For the text-containing cell, return its midpoint in (X, Y) coordinate format. 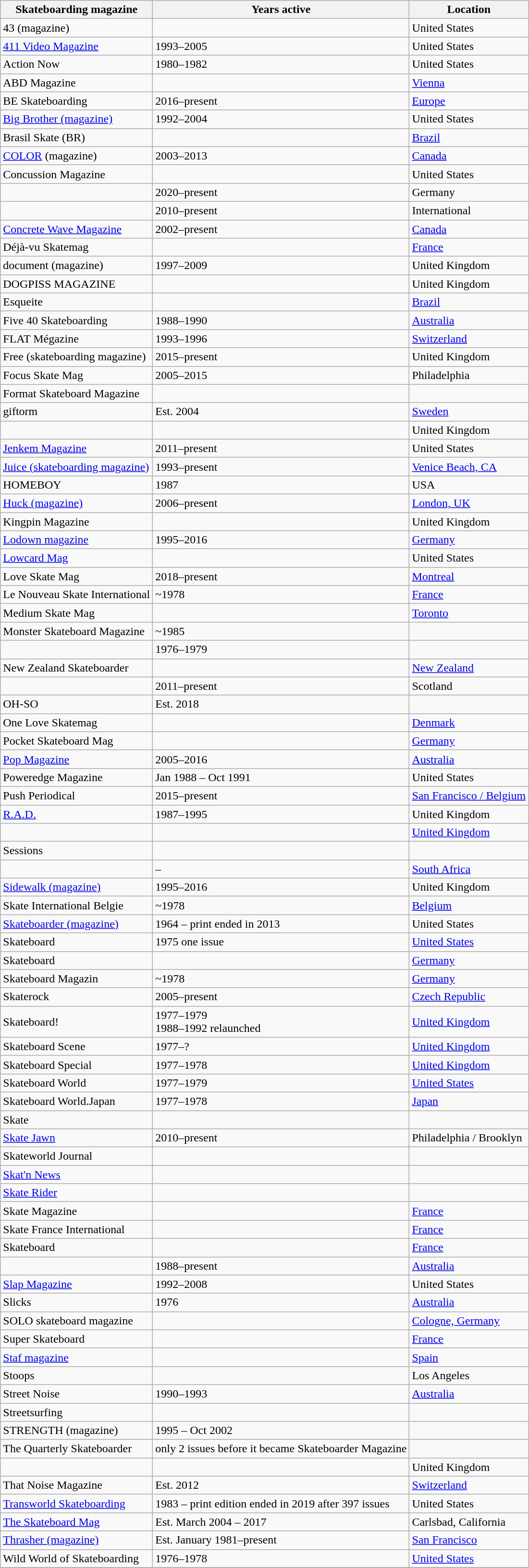
Japan (469, 1101)
Juice (skateboarding magazine) (77, 466)
Streetsurfing (77, 1412)
Staf magazine (77, 1357)
Sessions (77, 851)
Belgium (469, 906)
Le Nouveau Skate International (77, 595)
That Noise Magazine (77, 1485)
Europe (469, 101)
Skateboard World (77, 1083)
1977–19791988–1992 relaunched (281, 1021)
BE Skateboarding (77, 101)
Years active (281, 10)
1983 – print edition ended in 2019 after 397 issues (281, 1504)
SOLO skateboard magazine (77, 1321)
Transworld Skateboarding (77, 1504)
1993–2005 (281, 46)
Skateboarding magazine (77, 10)
Stoops (77, 1375)
San Francisco / Belgium (469, 796)
Vienna (469, 83)
Concussion Magazine (77, 174)
Skate France International (77, 1229)
Pop Magazine (77, 759)
London, UK (469, 503)
Esqueite (77, 302)
Czech Republic (469, 997)
1987 (281, 485)
1993–present (281, 466)
1977–1979 (281, 1083)
Skateboard Scene (77, 1046)
Skat'n News (77, 1175)
Slicks (77, 1302)
Jenkem Magazine (77, 448)
Skateboard World.Japan (77, 1101)
International (469, 210)
Jan 1988 – Oct 1991 (281, 777)
Push Periodical (77, 796)
Skate (77, 1120)
Los Angeles (469, 1375)
Pocket Skateboard Mag (77, 741)
COLOR (magazine) (77, 156)
FLAT Mégazine (77, 339)
Déjà-vu Skatemag (77, 247)
Wild World of Skateboarding (77, 1558)
2002–present (281, 229)
Five 40 Skateboarding (77, 320)
2018–present (281, 576)
2020–present (281, 192)
South Africa (469, 869)
Skateworld Journal (77, 1156)
Medium Skate Mag (77, 613)
Skateboard Special (77, 1065)
1976–1978 (281, 1558)
1993–1996 (281, 339)
2016–present (281, 101)
1976 (281, 1302)
Monster Skateboard Magazine (77, 631)
giftorm (77, 412)
Skaterock (77, 997)
1995 – Oct 2002 (281, 1431)
Philadelphia (469, 375)
1997–2009 (281, 266)
Est. 2004 (281, 412)
ABD Magazine (77, 83)
2003–2013 (281, 156)
The Quarterly Skateboarder (77, 1449)
Slap Magazine (77, 1284)
One Love Skatemag (77, 723)
1977–? (281, 1046)
R.A.D. (77, 814)
1964 – print ended in 2013 (281, 924)
1988–present (281, 1266)
2005–present (281, 997)
2005–2015 (281, 375)
Brasil Skate (BR) (77, 137)
43 (magazine) (77, 28)
STRENGTH (magazine) (77, 1431)
Skateboarder (magazine) (77, 924)
document (magazine) (77, 266)
HOMEBOY (77, 485)
DOGPISS MAGAZINE (77, 284)
Skate Magazine (77, 1211)
1992–2004 (281, 119)
411 Video Magazine (77, 46)
Skateboard! (77, 1021)
Love Skate Mag (77, 576)
Montreal (469, 576)
Huck (magazine) (77, 503)
2005–2016 (281, 759)
Scotland (469, 686)
1987–1995 (281, 814)
Est. January 1981–present (281, 1540)
Thrasher (magazine) (77, 1540)
Kingpin Magazine (77, 521)
Philadelphia / Brooklyn (469, 1138)
Super Skateboard (77, 1339)
1992–2008 (281, 1284)
Skate Rider (77, 1193)
1980–1982 (281, 64)
– (281, 869)
1975 one issue (281, 942)
Street Noise (77, 1394)
Est. 2012 (281, 1485)
Poweredge Magazine (77, 777)
1988–1990 (281, 320)
Skateboard Magazin (77, 979)
Est. 2018 (281, 704)
Denmark (469, 723)
New Zealand (469, 668)
Skate Jawn (77, 1138)
Action Now (77, 64)
Sweden (469, 412)
1976–1979 (281, 649)
Toronto (469, 613)
1990–1993 (281, 1394)
Focus Skate Mag (77, 375)
Concrete Wave Magazine (77, 229)
2006–present (281, 503)
Free (skateboarding magazine) (77, 357)
The Skateboard Mag (77, 1522)
Skate International Belgie (77, 906)
Lodown magazine (77, 540)
USA (469, 485)
Format Skateboard Magazine (77, 393)
Venice Beach, CA (469, 466)
~1985 (281, 631)
only 2 issues before it became Skateboarder Magazine (281, 1449)
Cologne, Germany (469, 1321)
Est. March 2004 – 2017 (281, 1522)
Lowcard Mag (77, 558)
New Zealand Skateboarder (77, 668)
OH-SO (77, 704)
Location (469, 10)
Sidewalk (magazine) (77, 887)
Spain (469, 1357)
San Francisco (469, 1540)
Carlsbad, California (469, 1522)
Big Brother (magazine) (77, 119)
